Provide the (X, Y) coordinate of the cell's center where the given text is located.  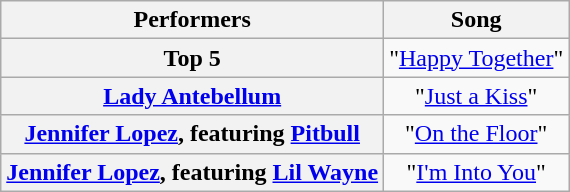
Jennifer Lopez, featuring Pitbull (192, 134)
Jennifer Lopez, featuring Lil Wayne (192, 172)
"Just a Kiss" (476, 96)
"I'm Into You" (476, 172)
Lady Antebellum (192, 96)
Song (476, 20)
Performers (192, 20)
"Happy Together" (476, 58)
"On the Floor" (476, 134)
Top 5 (192, 58)
